Locate the cell with the specified text and output its (x, y) center coordinate. 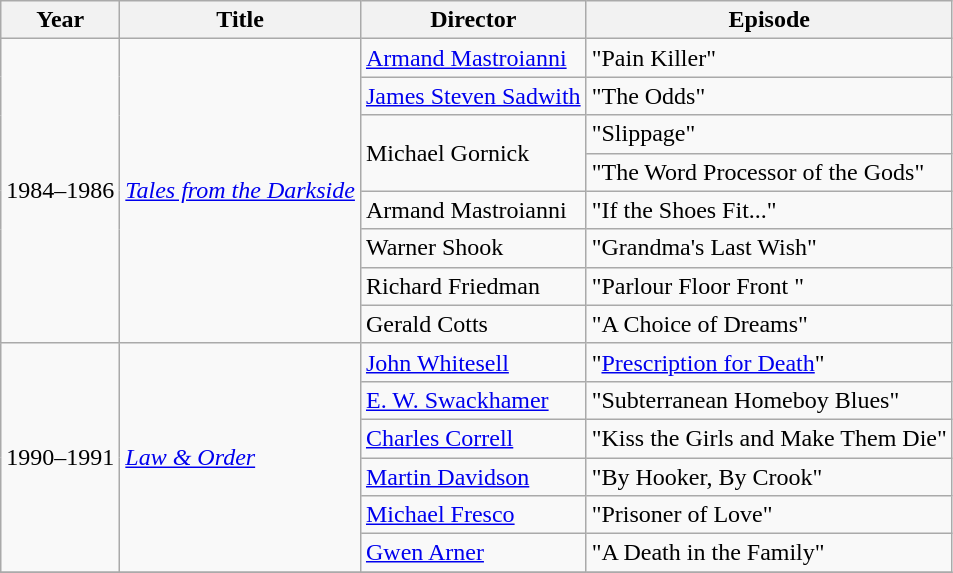
"Subterranean Homeboy Blues" (769, 400)
Title (240, 20)
"A Choice of Dreams" (769, 324)
"The Odds" (769, 96)
Tales from the Darkside (240, 191)
Richard Friedman (473, 286)
"Prisoner of Love" (769, 515)
"Grandma's Last Wish" (769, 248)
Episode (769, 20)
Charles Correll (473, 438)
"Parlour Floor Front " (769, 286)
1984–1986 (60, 191)
Director (473, 20)
"A Death in the Family" (769, 553)
Year (60, 20)
John Whitesell (473, 362)
Gerald Cotts (473, 324)
Law & Order (240, 457)
"Prescription for Death" (769, 362)
Michael Fresco (473, 515)
Michael Gornick (473, 153)
Martin Davidson (473, 477)
"Pain Killer" (769, 58)
James Steven Sadwith (473, 96)
E. W. Swackhamer (473, 400)
Warner Shook (473, 248)
"Slippage" (769, 134)
"The Word Processor of the Gods" (769, 172)
Gwen Arner (473, 553)
"By Hooker, By Crook" (769, 477)
1990–1991 (60, 457)
"Kiss the Girls and Make Them Die" (769, 438)
"If the Shoes Fit..." (769, 210)
